Return (X, Y) of the center of cell containing provided text 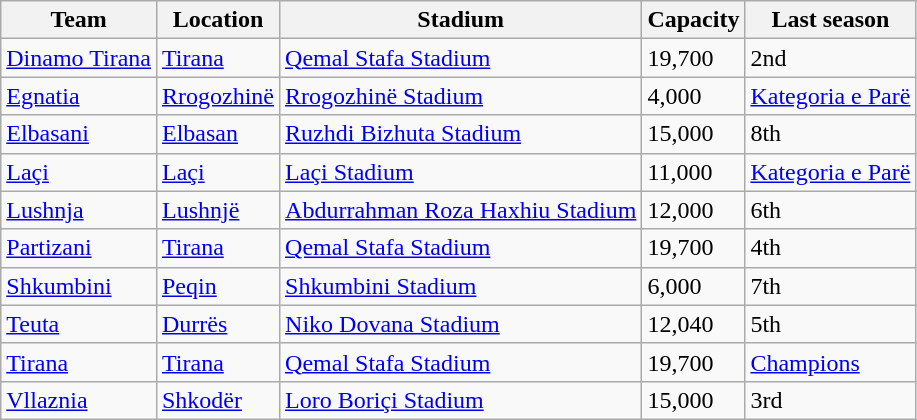
Lushnja (79, 210)
7th (830, 286)
Rrogozhinë Stadium (461, 96)
8th (830, 134)
3rd (830, 400)
Elbasani (79, 134)
6th (830, 210)
Champions (830, 362)
Team (79, 20)
Vllaznia (79, 400)
Teuta (79, 324)
Last season (830, 20)
Capacity (694, 20)
12,000 (694, 210)
Partizani (79, 248)
11,000 (694, 172)
Shkodër (218, 400)
Peqin (218, 286)
Ruzhdi Bizhuta Stadium (461, 134)
Loro Boriçi Stadium (461, 400)
Shkumbini (79, 286)
Lushnjë (218, 210)
Niko Dovana Stadium (461, 324)
Location (218, 20)
Egnatia (79, 96)
Dinamo Tirana (79, 58)
Abdurrahman Roza Haxhiu Stadium (461, 210)
12,040 (694, 324)
Rrogozhinë (218, 96)
Shkumbini Stadium (461, 286)
Stadium (461, 20)
Elbasan (218, 134)
4th (830, 248)
4,000 (694, 96)
5th (830, 324)
Laçi Stadium (461, 172)
6,000 (694, 286)
Durrës (218, 324)
2nd (830, 58)
